Return (X, Y) of the center of cell containing provided text 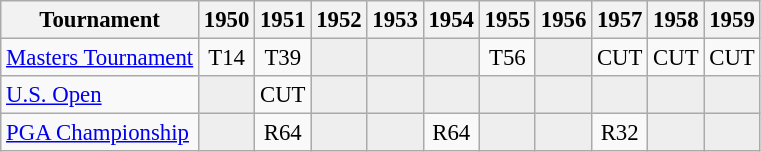
PGA Championship (100, 133)
1957 (620, 20)
1958 (676, 20)
R32 (620, 133)
1953 (395, 20)
1959 (732, 20)
T39 (283, 58)
U.S. Open (100, 95)
1952 (339, 20)
T14 (227, 58)
1954 (451, 20)
Tournament (100, 20)
1951 (283, 20)
1956 (563, 20)
Masters Tournament (100, 58)
T56 (507, 58)
1950 (227, 20)
1955 (507, 20)
